Locate the cell with the specified text and output its (x, y) center coordinate. 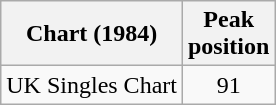
Chart (1984) (92, 34)
UK Singles Chart (92, 85)
91 (228, 85)
Peakposition (228, 34)
